Determine the (X, Y) coordinate at the center of the cell enclosing the given text.  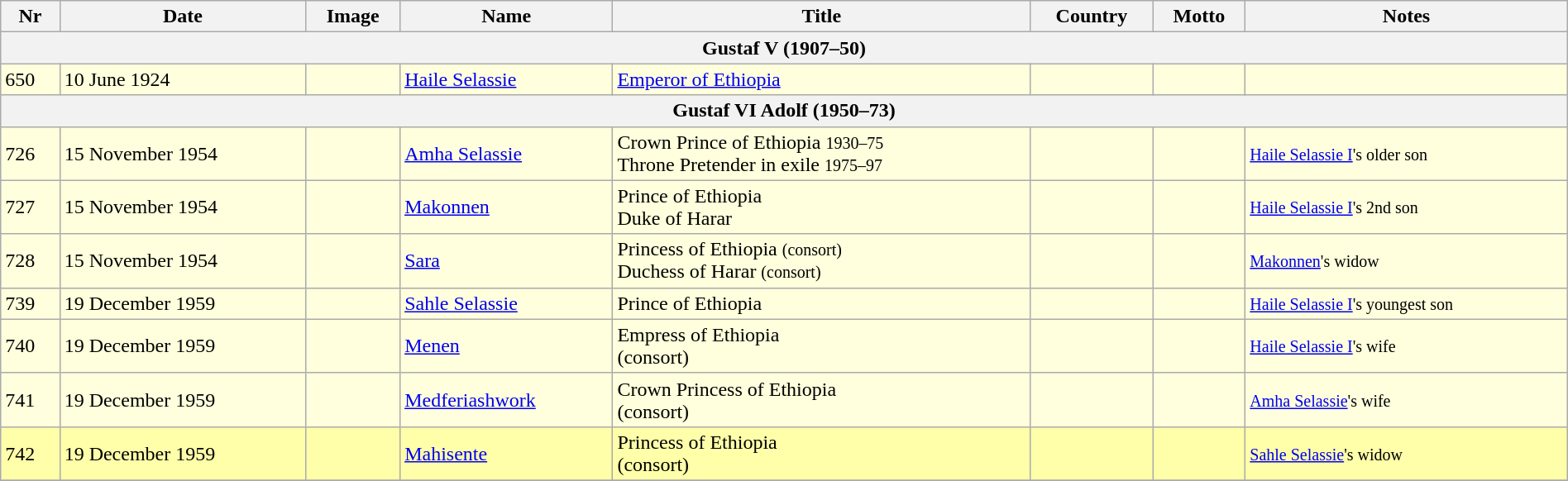
726 (30, 154)
Image (353, 17)
Medferiashwork (506, 400)
Mahisente (506, 453)
Sara (506, 261)
Sahle Selassie's widow (1406, 453)
739 (30, 303)
Prince of Ethiopia Duke of Harar (822, 207)
727 (30, 207)
Haile Selassie I's older son (1406, 154)
Notes (1406, 17)
Makonnen's widow (1406, 261)
728 (30, 261)
Emperor of Ethiopia (822, 79)
Amha Selassie's wife (1406, 400)
650 (30, 79)
Menen (506, 345)
Prince of Ethiopia (822, 303)
Motto (1199, 17)
Haile Selassie I's wife (1406, 345)
Empress of Ethiopia(consort) (822, 345)
Princess of Ethiopia (consort) Duchess of Harar (consort) (822, 261)
Makonnen (506, 207)
Gustaf V (1907–50) (784, 48)
Amha Selassie (506, 154)
Date (183, 17)
Title (822, 17)
Nr (30, 17)
Sahle Selassie (506, 303)
Name (506, 17)
Crown Princess of Ethiopia(consort) (822, 400)
Country (1092, 17)
Princess of Ethiopia(consort) (822, 453)
Haile Selassie (506, 79)
741 (30, 400)
Gustaf VI Adolf (1950–73) (784, 111)
10 June 1924 (183, 79)
Haile Selassie I's 2nd son (1406, 207)
Haile Selassie I's youngest son (1406, 303)
742 (30, 453)
Crown Prince of Ethiopia 1930–75Throne Pretender in exile 1975–97 (822, 154)
740 (30, 345)
